Provide the [x, y] coordinate of the cell's center where the given text is located.  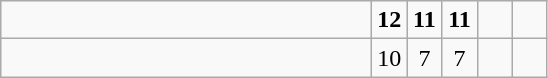
10 [390, 58]
12 [390, 20]
